Find where the given text appears and provide that cell's center as (X, Y) coordinate. 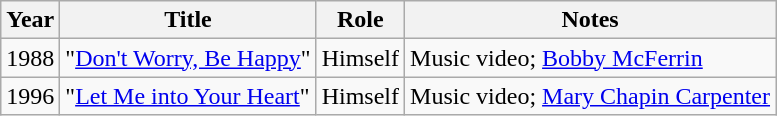
Role (360, 20)
Music video; Mary Chapin Carpenter (590, 96)
1996 (30, 96)
Music video; Bobby McFerrin (590, 58)
Year (30, 20)
Title (188, 20)
"Let Me into Your Heart" (188, 96)
Notes (590, 20)
"Don't Worry, Be Happy" (188, 58)
1988 (30, 58)
